Return (X, Y) of the center of cell containing provided text 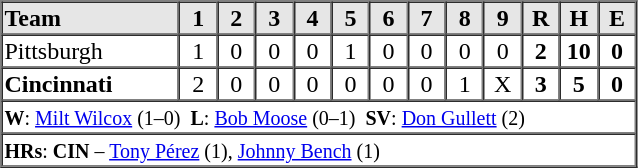
4 (312, 18)
7 (427, 18)
Team (91, 18)
10 (579, 50)
Pittsburgh (91, 50)
R (541, 18)
H (579, 18)
E (617, 18)
8 (465, 18)
X (503, 84)
W: Milt Wilcox (1–0) L: Bob Moose (0–1) SV: Don Gullett (2) (319, 116)
Cincinnati (91, 84)
HRs: CIN – Tony Pérez (1), Johnny Bench (1) (319, 150)
6 (388, 18)
9 (503, 18)
